Locate the cell with the specified text and output its (x, y) center coordinate. 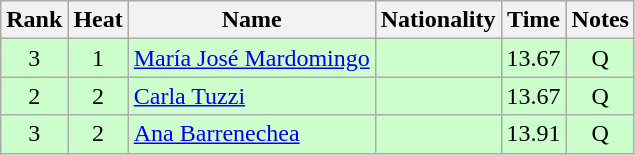
Name (252, 20)
María José Mardomingo (252, 58)
Time (534, 20)
Nationality (438, 20)
Carla Tuzzi (252, 96)
Notes (600, 20)
Heat (98, 20)
Ana Barrenechea (252, 134)
Rank (34, 20)
13.91 (534, 134)
1 (98, 58)
